Identify which cell holds the provided text, then report its (X, Y) central coordinate. 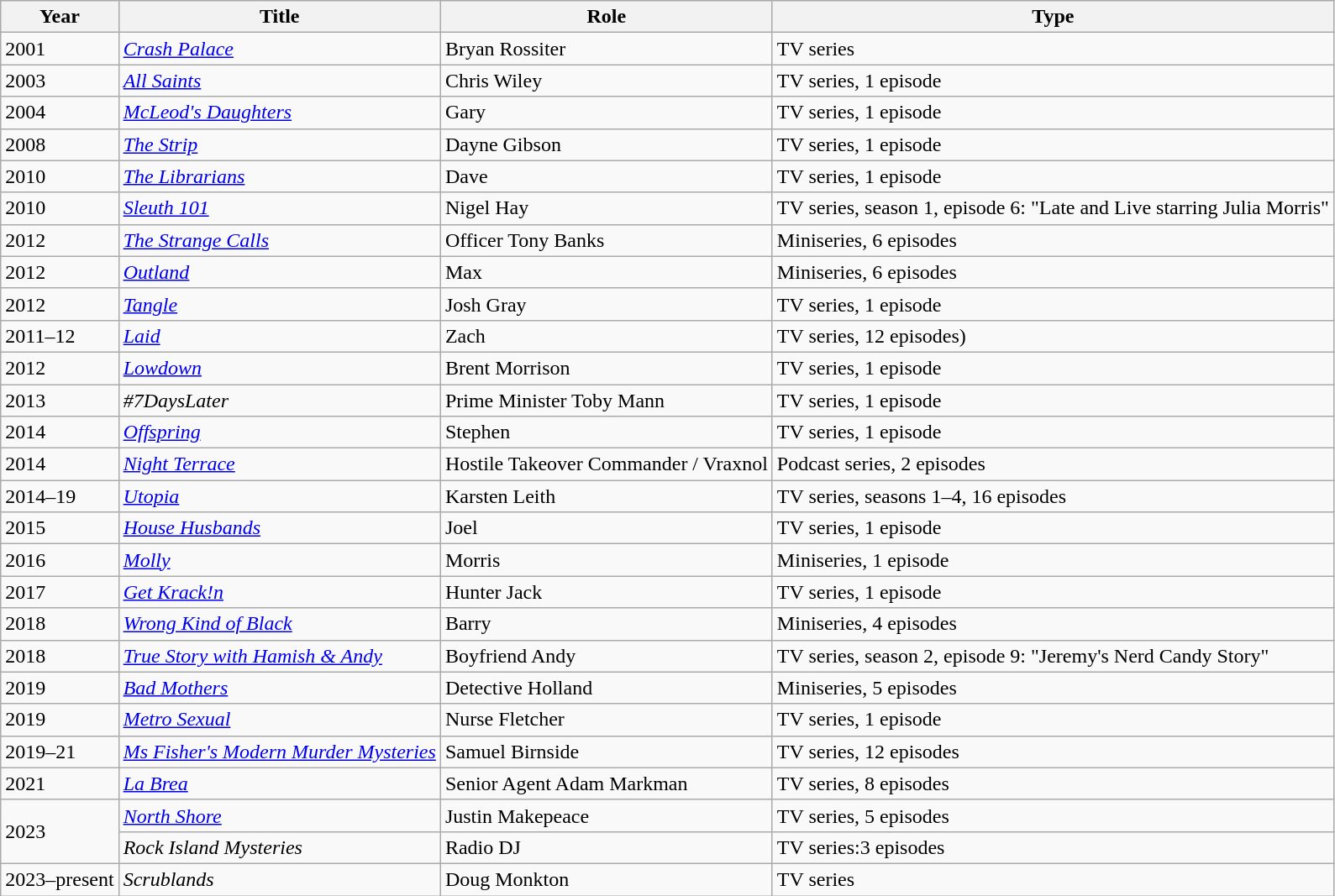
Role (607, 17)
Justin Makepeace (607, 815)
Ms Fisher's Modern Murder Mysteries (279, 752)
Lowdown (279, 368)
Dave (607, 176)
Metro Sexual (279, 720)
TV series, 5 episodes (1053, 815)
The Strange Calls (279, 240)
Barry (607, 624)
Gary (607, 113)
Nurse Fletcher (607, 720)
Radio DJ (607, 847)
Night Terrace (279, 464)
Boyfriend Andy (607, 656)
TV series, 12 episodes (1053, 752)
Morris (607, 560)
2015 (60, 528)
2017 (60, 592)
The Strip (279, 144)
Miniseries, 5 episodes (1053, 688)
Zach (607, 336)
North Shore (279, 815)
Type (1053, 17)
Detective Holland (607, 688)
Senior Agent Adam Markman (607, 783)
TV series:3 episodes (1053, 847)
The Librarians (279, 176)
2021 (60, 783)
Hostile Takeover Commander / Vraxnol (607, 464)
Dayne Gibson (607, 144)
Crash Palace (279, 49)
2019–21 (60, 752)
Prime Minister Toby Mann (607, 401)
TV series, season 1, episode 6: "Late and Live starring Julia Morris" (1053, 208)
Podcast series, 2 episodes (1053, 464)
TV series, seasons 1–4, 16 episodes (1053, 496)
2001 (60, 49)
Wrong Kind of Black (279, 624)
Samuel Birnside (607, 752)
Miniseries, 1 episode (1053, 560)
Nigel Hay (607, 208)
Bad Mothers (279, 688)
Get Krack!n (279, 592)
#7DaysLater (279, 401)
Title (279, 17)
Stephen (607, 432)
Year (60, 17)
Offspring (279, 432)
Molly (279, 560)
Utopia (279, 496)
Tangle (279, 304)
Rock Island Mysteries (279, 847)
TV series, season 2, episode 9: "Jeremy's Nerd Candy Story" (1053, 656)
2011–12 (60, 336)
2023–present (60, 879)
Max (607, 272)
La Brea (279, 783)
Joel (607, 528)
House Husbands (279, 528)
True Story with Hamish & Andy (279, 656)
Scrublands (279, 879)
Outland (279, 272)
2014–19 (60, 496)
2016 (60, 560)
Josh Gray (607, 304)
2023 (60, 831)
Chris Wiley (607, 81)
All Saints (279, 81)
Officer Tony Banks (607, 240)
McLeod's Daughters (279, 113)
Sleuth 101 (279, 208)
2003 (60, 81)
2008 (60, 144)
Karsten Leith (607, 496)
Brent Morrison (607, 368)
Doug Monkton (607, 879)
Hunter Jack (607, 592)
Laid (279, 336)
2013 (60, 401)
Miniseries, 4 episodes (1053, 624)
2004 (60, 113)
TV series, 8 episodes (1053, 783)
Bryan Rossiter (607, 49)
TV series, 12 episodes) (1053, 336)
